Return the (X, Y) coordinate for the center point of the cell that contains the specified text.  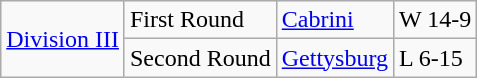
Division III (63, 39)
W 14-9 (434, 20)
First Round (200, 20)
Second Round (200, 58)
Cabrini (334, 20)
Gettysburg (334, 58)
L 6-15 (434, 58)
